Return the (X, Y) coordinate for the center point of the cell that contains the specified text.  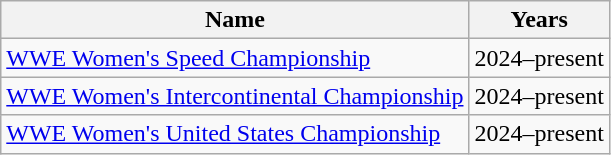
Name (235, 20)
WWE Women's Speed Championship (235, 58)
WWE Women's United States Championship (235, 134)
Years (539, 20)
WWE Women's Intercontinental Championship (235, 96)
